For the text-containing cell, return its midpoint in (x, y) coordinate format. 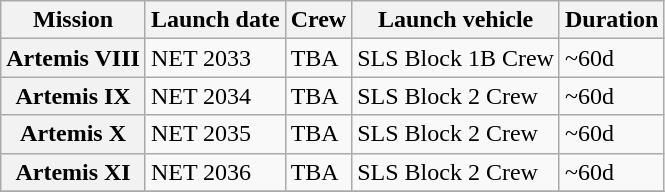
NET 2033 (215, 58)
NET 2034 (215, 96)
Artemis X (74, 134)
Mission (74, 20)
SLS Block 1B Crew (456, 58)
Launch vehicle (456, 20)
Artemis VIII (74, 58)
Duration (611, 20)
Artemis IX (74, 96)
Artemis XI (74, 172)
Crew (318, 20)
NET 2036 (215, 172)
NET 2035 (215, 134)
Launch date (215, 20)
